Return the (X, Y) coordinate for the center point of the cell that contains the specified text.  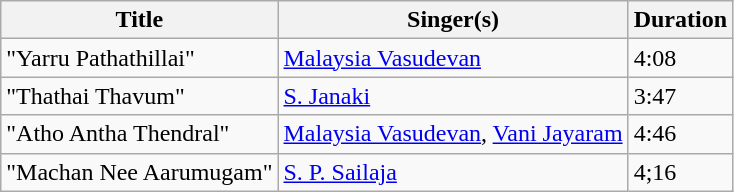
"Thathai Thavum" (140, 96)
Malaysia Vasudevan (453, 58)
4:46 (680, 134)
Title (140, 20)
Singer(s) (453, 20)
"Machan Nee Aarumugam" (140, 172)
S. P. Sailaja (453, 172)
3:47 (680, 96)
"Yarru Pathathillai" (140, 58)
4;16 (680, 172)
"Atho Antha Thendral" (140, 134)
Malaysia Vasudevan, Vani Jayaram (453, 134)
Duration (680, 20)
4:08 (680, 58)
S. Janaki (453, 96)
